Output the (X, Y) coordinate of the center of the cell containing the given text.  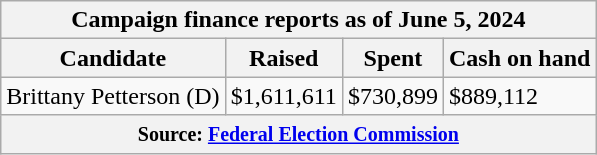
Raised (284, 58)
$730,899 (392, 96)
Campaign finance reports as of June 5, 2024 (298, 20)
$1,611,611 (284, 96)
Brittany Petterson (D) (113, 96)
Source: Federal Election Commission (298, 134)
Cash on hand (519, 58)
Spent (392, 58)
Candidate (113, 58)
$889,112 (519, 96)
